For the text-containing cell, return its midpoint in [X, Y] coordinate format. 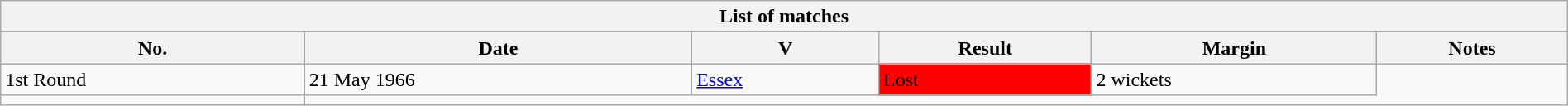
Result [986, 48]
Margin [1234, 48]
V [786, 48]
No. [152, 48]
Date [498, 48]
1st Round [152, 79]
Essex [786, 79]
List of matches [784, 17]
Notes [1472, 48]
2 wickets [1234, 79]
21 May 1966 [498, 79]
Lost [986, 79]
